Output the (X, Y) coordinate of the center of the cell containing the given text.  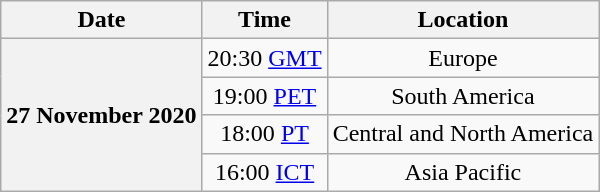
19:00 PET (264, 96)
18:00 PT (264, 134)
16:00 ICT (264, 172)
20:30 GMT (264, 58)
Date (102, 20)
Central and North America (463, 134)
South America (463, 96)
27 November 2020 (102, 115)
Europe (463, 58)
Time (264, 20)
Location (463, 20)
Asia Pacific (463, 172)
